Pinpoint the cell where the given text exists, returning its [X, Y] midpoint coordinate. 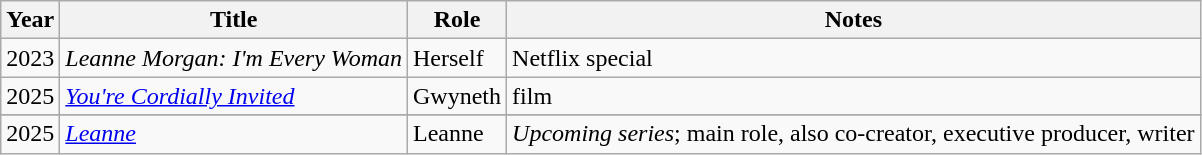
Role [458, 20]
Upcoming series; main role, also co-creator, executive producer, writer [854, 134]
Title [234, 20]
Notes [854, 20]
Herself [458, 58]
Leanne Morgan: I'm Every Woman [234, 58]
film [854, 96]
Year [30, 20]
You're Cordially Invited [234, 96]
Gwyneth [458, 96]
Netflix special [854, 58]
2023 [30, 58]
